Output the (x, y) coordinate of the center of the cell containing the given text.  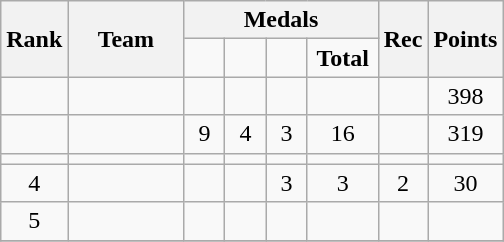
5 (34, 221)
9 (204, 134)
Team (126, 39)
319 (466, 134)
Medals (281, 20)
Rec (403, 39)
Total (342, 58)
398 (466, 96)
Rank (34, 39)
16 (342, 134)
Points (466, 39)
30 (466, 183)
2 (403, 183)
